Provide the [x, y] coordinate of the cell's center where the given text is located.  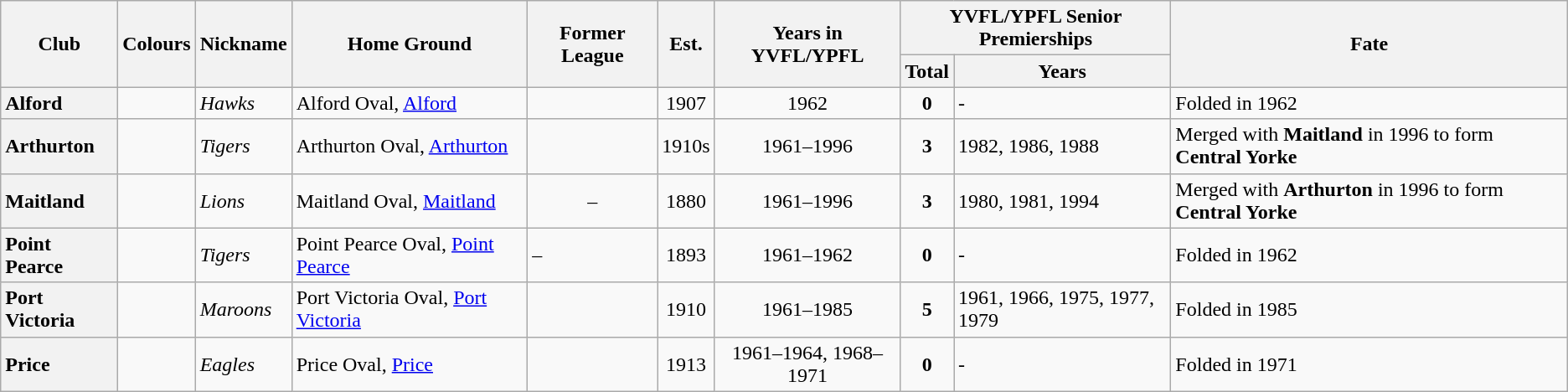
1961–1985 [807, 310]
YVFL/YPFL Senior Premierships [1035, 28]
Total [927, 71]
Lions [243, 201]
Club [59, 44]
Merged with Maitland in 1996 to form Central Yorke [1369, 146]
Maitland [59, 201]
1907 [686, 103]
Alford Oval, Alford [410, 103]
Years [1062, 71]
1910s [686, 146]
1910 [686, 310]
Nickname [243, 44]
1880 [686, 201]
Price Oval, Price [410, 364]
Eagles [243, 364]
Merged with Arthurton in 1996 to form Central Yorke [1369, 201]
1961, 1966, 1975, 1977, 1979 [1062, 310]
5 [927, 310]
Point Pearce Oval, Point Pearce [410, 255]
Port Victoria Oval, Port Victoria [410, 310]
Arthurton [59, 146]
Colours [157, 44]
Point Pearce [59, 255]
Former League [593, 44]
Hawks [243, 103]
Maroons [243, 310]
Maitland Oval, Maitland [410, 201]
Port Victoria [59, 310]
1893 [686, 255]
Folded in 1985 [1369, 310]
Years in YVFL/YPFL [807, 44]
1982, 1986, 1988 [1062, 146]
1961–1964, 1968–1971 [807, 364]
Alford [59, 103]
Home Ground [410, 44]
1913 [686, 364]
Fate [1369, 44]
1961–1962 [807, 255]
1980, 1981, 1994 [1062, 201]
Folded in 1971 [1369, 364]
Arthurton Oval, Arthurton [410, 146]
Est. [686, 44]
1962 [807, 103]
Price [59, 364]
